Scan for the cell matching the given text and deliver its (X, Y) coordinate at center. 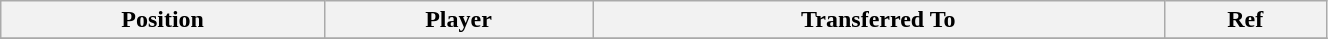
Ref (1245, 20)
Transferred To (878, 20)
Position (163, 20)
Player (458, 20)
